Search for the cell housing the specified text and yield its (X, Y) center coordinate. 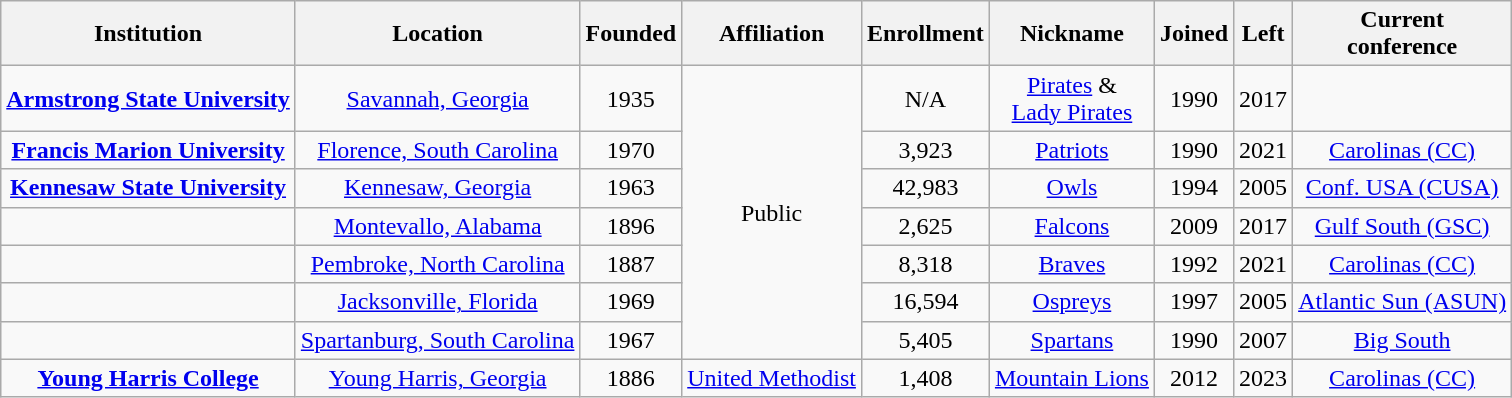
1963 (631, 188)
2009 (1194, 226)
Savannah, Georgia (438, 98)
Falcons (1072, 226)
3,923 (925, 150)
1970 (631, 150)
1935 (631, 98)
1967 (631, 340)
Young Harris, Georgia (438, 378)
Institution (148, 34)
42,983 (925, 188)
Location (438, 34)
Ospreys (1072, 302)
Affiliation (772, 34)
Conf. USA (CUSA) (1402, 188)
1992 (1194, 264)
2012 (1194, 378)
1997 (1194, 302)
Owls (1072, 188)
8,318 (925, 264)
Florence, South Carolina (438, 150)
N/A (925, 98)
Kennesaw, Georgia (438, 188)
United Methodist (772, 378)
Nickname (1072, 34)
Big South (1402, 340)
Spartanburg, South Carolina (438, 340)
1994 (1194, 188)
Young Harris College (148, 378)
1969 (631, 302)
5,405 (925, 340)
Francis Marion University (148, 150)
16,594 (925, 302)
1,408 (925, 378)
Montevallo, Alabama (438, 226)
Public (772, 212)
Joined (1194, 34)
Atlantic Sun (ASUN) (1402, 302)
Currentconference (1402, 34)
1887 (631, 264)
2023 (1264, 378)
1896 (631, 226)
Braves (1072, 264)
Armstrong State University (148, 98)
Jacksonville, Florida (438, 302)
Pirates &Lady Pirates (1072, 98)
Gulf South (GSC) (1402, 226)
2007 (1264, 340)
Enrollment (925, 34)
Left (1264, 34)
Patriots (1072, 150)
Spartans (1072, 340)
1886 (631, 378)
Pembroke, North Carolina (438, 264)
Mountain Lions (1072, 378)
Founded (631, 34)
2,625 (925, 226)
Kennesaw State University (148, 188)
